Capture the cell that displays the provided text and extract its (X, Y) central coordinate. 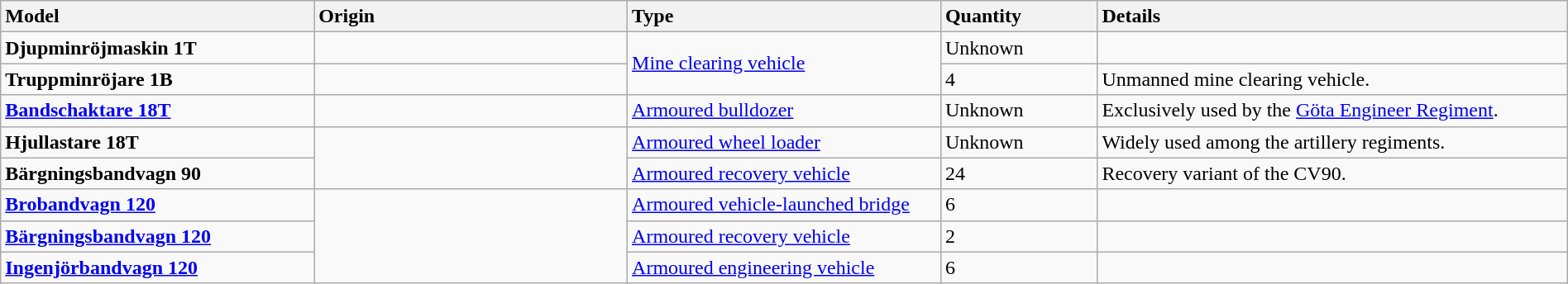
4 (1019, 79)
Recovery variant of the CV90. (1332, 173)
Exclusively used by the Göta Engineer Regiment. (1332, 111)
Quantity (1019, 17)
Hjul­lastare 18T (157, 142)
24 (1019, 173)
Ingenjör­band­vagn 120 (157, 267)
Model (157, 17)
Widely used among the artillery regiments. (1332, 142)
Mine clearing vehicle (784, 64)
Bro­band­vagn 120 (157, 205)
Armoured bulldozer (784, 111)
Origin (471, 17)
Band­schaktare 18T (157, 111)
Bärgnings­band­vagn 120 (157, 236)
Unmanned mine clearing vehicle. (1332, 79)
Armoured vehicle-launched bridge (784, 205)
2 (1019, 236)
Details (1332, 17)
Armoured engineering vehicle (784, 267)
Truppminröjare 1B (157, 79)
Armoured wheel loader (784, 142)
Bärgnings­band­vagn 90 (157, 173)
Djup­minröj­maskin 1T (157, 48)
Type (784, 17)
